Capture the cell that displays the provided text and extract its (x, y) central coordinate. 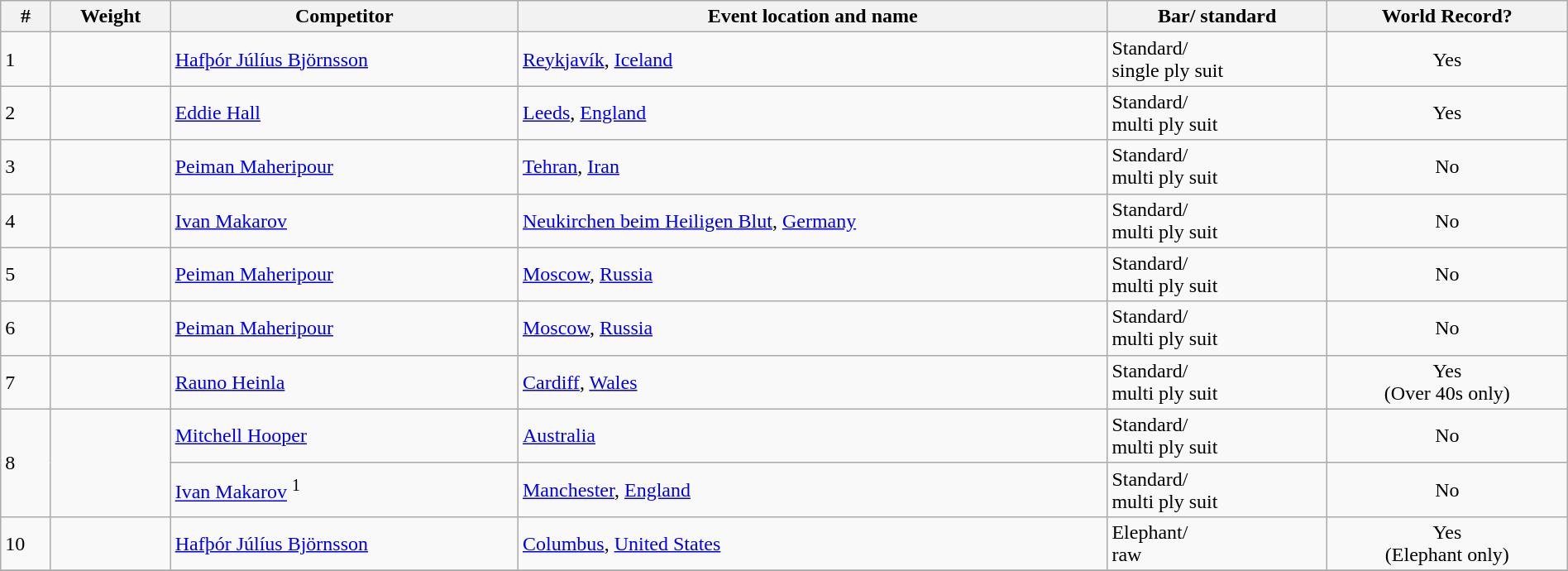
# (26, 17)
Rauno Heinla (344, 382)
2 (26, 113)
Event location and name (812, 17)
Mitchell Hooper (344, 435)
Columbus, United States (812, 543)
Ivan Makarov 1 (344, 490)
Bar/ standard (1217, 17)
Tehran, Iran (812, 167)
Australia (812, 435)
6 (26, 328)
Elephant/raw (1217, 543)
Leeds, England (812, 113)
1 (26, 60)
7 (26, 382)
Reykjavík, Iceland (812, 60)
Yes(Over 40s only) (1447, 382)
5 (26, 275)
Yes(Elephant only) (1447, 543)
8 (26, 463)
Manchester, England (812, 490)
World Record? (1447, 17)
Standard/single ply suit (1217, 60)
Weight (111, 17)
10 (26, 543)
Neukirchen beim Heiligen Blut, Germany (812, 220)
4 (26, 220)
Competitor (344, 17)
Cardiff, Wales (812, 382)
3 (26, 167)
Ivan Makarov (344, 220)
Eddie Hall (344, 113)
